From the cell containing the given text, extract its center point as (X, Y) coordinate. 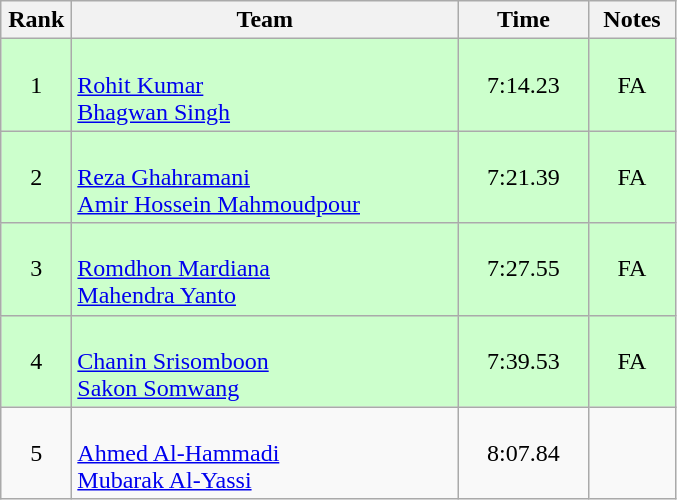
4 (36, 361)
Rank (36, 20)
5 (36, 453)
2 (36, 177)
Chanin SrisomboonSakon Somwang (265, 361)
Reza GhahramaniAmir Hossein Mahmoudpour (265, 177)
Romdhon MardianaMahendra Yanto (265, 269)
Ahmed Al-HammadiMubarak Al-Yassi (265, 453)
3 (36, 269)
Time (524, 20)
7:21.39 (524, 177)
7:27.55 (524, 269)
8:07.84 (524, 453)
7:14.23 (524, 85)
Rohit KumarBhagwan Singh (265, 85)
1 (36, 85)
Team (265, 20)
7:39.53 (524, 361)
Notes (632, 20)
